Capture the cell that displays the provided text and extract its [x, y] central coordinate. 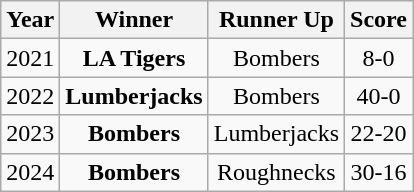
Year [30, 20]
2024 [30, 172]
8-0 [379, 58]
2021 [30, 58]
Roughnecks [276, 172]
40-0 [379, 96]
Score [379, 20]
Runner Up [276, 20]
LA Tigers [134, 58]
22-20 [379, 134]
Winner [134, 20]
2022 [30, 96]
30-16 [379, 172]
2023 [30, 134]
